Determine the (x, y) coordinate at the center of the cell enclosing the given text.  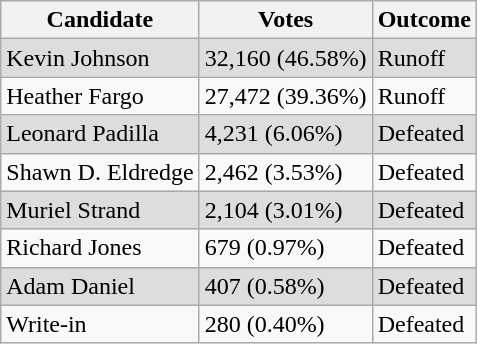
2,104 (3.01%) (286, 210)
32,160 (46.58%) (286, 58)
Richard Jones (100, 248)
679 (0.97%) (286, 248)
Shawn D. Eldredge (100, 172)
Votes (286, 20)
2,462 (3.53%) (286, 172)
27,472 (39.36%) (286, 96)
Leonard Padilla (100, 134)
Adam Daniel (100, 286)
407 (0.58%) (286, 286)
Candidate (100, 20)
Muriel Strand (100, 210)
Outcome (424, 20)
Kevin Johnson (100, 58)
4,231 (6.06%) (286, 134)
280 (0.40%) (286, 324)
Heather Fargo (100, 96)
Write-in (100, 324)
